Locate the cell with the specified text and output its (X, Y) center coordinate. 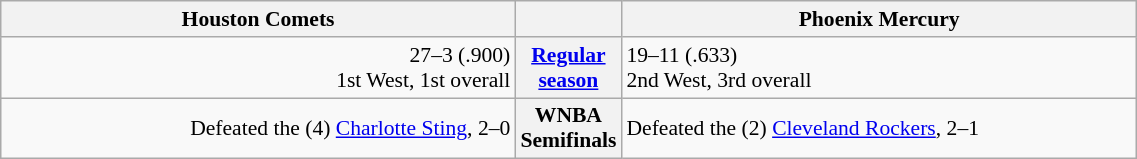
Defeated the (2) Cleveland Rockers, 2–1 (878, 128)
Phoenix Mercury (878, 19)
Defeated the (4) Charlotte Sting, 2–0 (258, 128)
19–11 (.633)2nd West, 3rd overall (878, 68)
27–3 (.900)1st West, 1st overall (258, 68)
Regular season (568, 68)
Houston Comets (258, 19)
WNBA Semifinals (568, 128)
